Provide the (X, Y) coordinate of the cell's center where the given text is located.  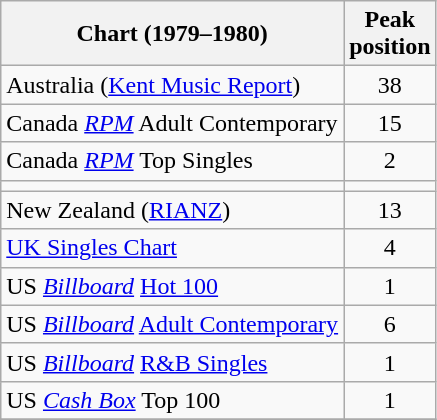
New Zealand (RIANZ) (172, 210)
US Billboard Hot 100 (172, 286)
38 (390, 85)
Chart (1979–1980) (172, 34)
Canada RPM Adult Contemporary (172, 123)
Peakposition (390, 34)
2 (390, 161)
US Billboard R&B Singles (172, 362)
US Billboard Adult Contemporary (172, 324)
UK Singles Chart (172, 248)
6 (390, 324)
15 (390, 123)
Australia (Kent Music Report) (172, 85)
13 (390, 210)
4 (390, 248)
US Cash Box Top 100 (172, 400)
Canada RPM Top Singles (172, 161)
